Determine the (X, Y) coordinate at the center of the cell enclosing the given text.  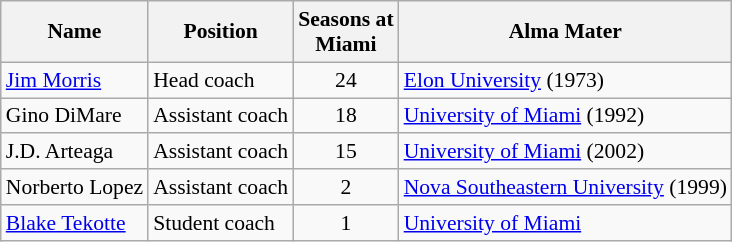
Name (74, 32)
Position (220, 32)
2 (346, 187)
24 (346, 80)
J.D. Arteaga (74, 152)
Seasons atMiami (346, 32)
Blake Tekotte (74, 223)
18 (346, 116)
Norberto Lopez (74, 187)
Jim Morris (74, 80)
Student coach (220, 223)
Head coach (220, 80)
University of Miami (2002) (566, 152)
Nova Southeastern University (1999) (566, 187)
University of Miami (566, 223)
Gino DiMare (74, 116)
1 (346, 223)
15 (346, 152)
Alma Mater (566, 32)
Elon University (1973) (566, 80)
University of Miami (1992) (566, 116)
